Search for the cell housing the specified text and yield its (x, y) center coordinate. 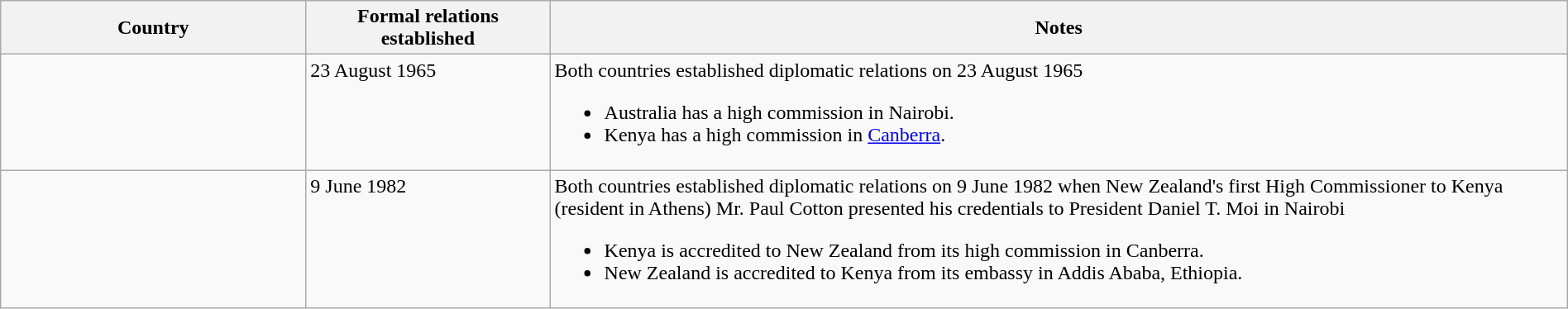
Notes (1059, 28)
23 August 1965 (428, 112)
Country (154, 28)
Both countries established diplomatic relations on 23 August 1965Australia has a high commission in Nairobi.Kenya has a high commission in Canberra. (1059, 112)
9 June 1982 (428, 240)
Formal relations established (428, 28)
